Output the (X, Y) coordinate of the center of the cell containing the given text.  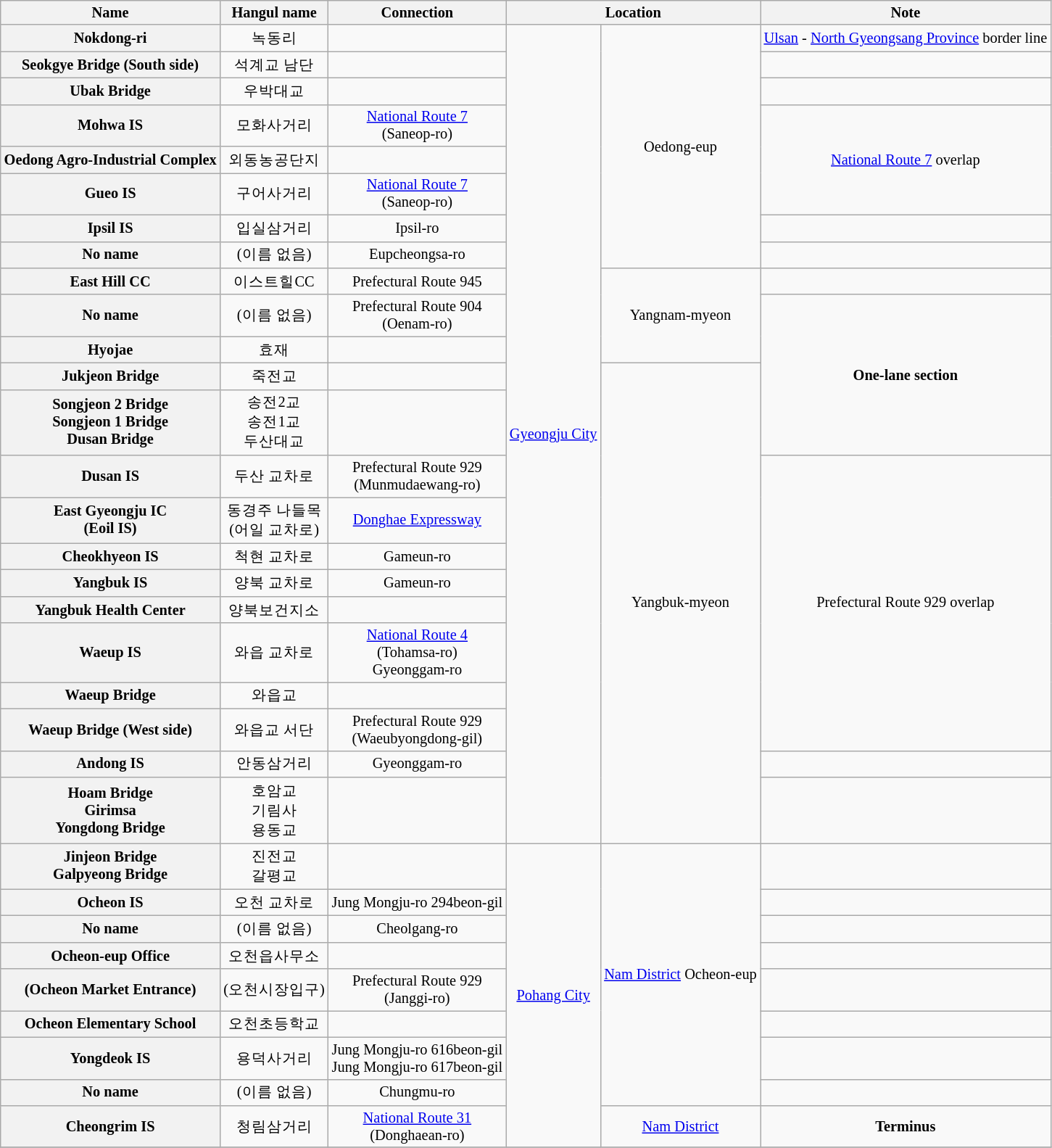
East Gyeongju IC(Eoil IS) (110, 520)
오천 교차로 (274, 902)
Hoam BridgeGirimsaYongdong Bridge (110, 809)
Nam District (680, 1126)
Yongdeok IS (110, 1058)
오천초등학교 (274, 1024)
Prefectural Route 929(Janggi-ro) (418, 990)
Songjeon 2 BridgeSongjeon 1 BridgeDusan Bridge (110, 422)
녹동리 (274, 38)
Ocheon IS (110, 902)
Hyojae (110, 350)
외동농공단지 (274, 160)
안동삼거리 (274, 764)
Yangbuk-myeon (680, 603)
Prefectural Route 945 (418, 281)
Name (110, 12)
Ulsan - North Gyeongsang Province border line (906, 38)
Yangbuk IS (110, 583)
Mohwa IS (110, 125)
우박대교 (274, 91)
Chungmu-ro (418, 1092)
구어사거리 (274, 194)
석계교 남단 (274, 65)
Cheokhyeon IS (110, 557)
Waeup IS (110, 653)
Donghae Expressway (418, 520)
Prefectural Route 904(Oenam-ro) (418, 315)
National Route 7 overlap (906, 160)
오천읍사무소 (274, 956)
와읍 교차로 (274, 653)
Gyeongju City (553, 434)
Pohang City (553, 995)
Ocheon Elementary School (110, 1024)
Oedong-eup (680, 146)
National Route 31(Donghaean-ro) (418, 1126)
동경주 나들목(어일 교차로) (274, 520)
Prefectural Route 929(Waeubyongdong-gil) (418, 730)
Oedong Agro-Industrial Complex (110, 160)
Waeup Bridge (110, 695)
Yangnam-myeon (680, 315)
용덕사거리 (274, 1058)
Nam District Ocheon-eup (680, 974)
Hangul name (274, 12)
Waeup Bridge (West side) (110, 730)
Jung Mongju-ro 294beon-gil (418, 902)
양북 교차로 (274, 583)
Location (634, 12)
와읍교 서단 (274, 730)
(Ocheon Market Entrance) (110, 990)
Ocheon-eup Office (110, 956)
Gyeonggam-ro (418, 764)
죽전교 (274, 376)
두산 교차로 (274, 476)
Prefectural Route 929 overlap (906, 603)
(오천시장입구) (274, 990)
Yangbuk Health Center (110, 609)
Prefectural Route 929(Munmudaewang-ro) (418, 476)
One-lane section (906, 375)
Terminus (906, 1126)
Note (906, 12)
효재 (274, 350)
진전교갈평교 (274, 866)
Nokdong-ri (110, 38)
청림삼거리 (274, 1126)
Jung Mongju-ro 616beon-gilJung Mongju-ro 617beon-gil (418, 1058)
이스트힐CC (274, 281)
Cheolgang-ro (418, 928)
입실삼거리 (274, 228)
양북보건지소 (274, 609)
Connection (418, 12)
Ubak Bridge (110, 91)
Ipsil IS (110, 228)
Jinjeon BridgeGalpyeong Bridge (110, 866)
National Route 4(Tohamsa-ro)Gyeonggam-ro (418, 653)
송전2교송전1교두산대교 (274, 422)
모화사거리 (274, 125)
Ipsil-ro (418, 228)
Jukjeon Bridge (110, 376)
Dusan IS (110, 476)
East Hill CC (110, 281)
Gueo IS (110, 194)
Eupcheongsa-ro (418, 255)
Andong IS (110, 764)
척현 교차로 (274, 557)
호암교기림사용동교 (274, 809)
Cheongrim IS (110, 1126)
와읍교 (274, 695)
Seokgye Bridge (South side) (110, 65)
